Determine the [X, Y] coordinate at the center of the cell enclosing the given text.  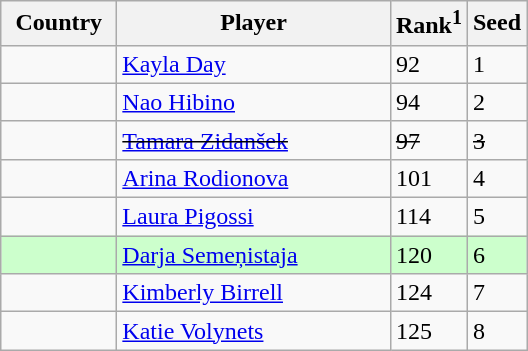
Nao Hibino [254, 102]
114 [428, 217]
2 [496, 102]
92 [428, 64]
125 [428, 331]
Laura Pigossi [254, 217]
Darja Semeņistaja [254, 255]
Country [59, 24]
124 [428, 293]
Katie Volynets [254, 331]
97 [428, 140]
Seed [496, 24]
120 [428, 255]
8 [496, 331]
Arina Rodionova [254, 178]
4 [496, 178]
6 [496, 255]
Kayla Day [254, 64]
1 [496, 64]
Rank1 [428, 24]
Kimberly Birrell [254, 293]
3 [496, 140]
Tamara Zidanšek [254, 140]
5 [496, 217]
94 [428, 102]
7 [496, 293]
Player [254, 24]
101 [428, 178]
